Search for the cell housing the specified text and yield its (X, Y) center coordinate. 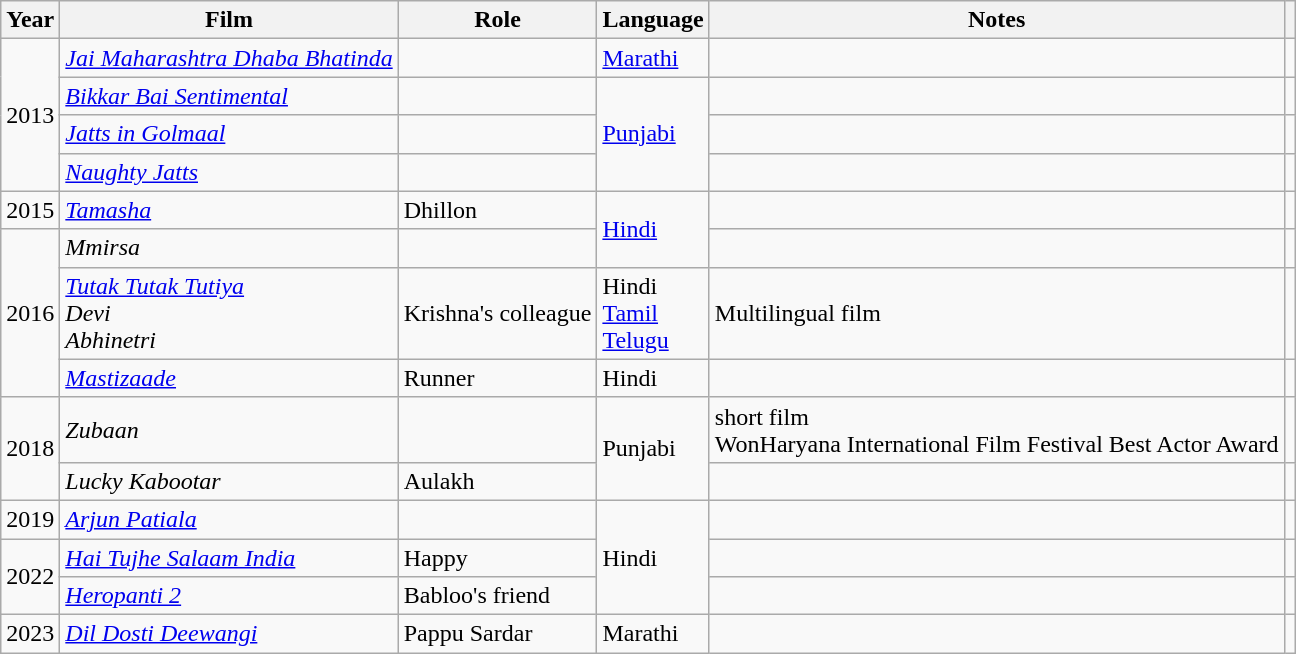
2019 (30, 519)
Aulakh (498, 481)
short filmWonHaryana International Film Festival Best Actor Award (996, 430)
2018 (30, 448)
Notes (996, 20)
Mastizaade (229, 378)
Tamasha (229, 210)
2022 (30, 576)
Language (653, 20)
Runner (498, 378)
Krishna's colleague (498, 313)
Role (498, 20)
Multilingual film (996, 313)
2023 (30, 634)
Pappu Sardar (498, 634)
Film (229, 20)
Lucky Kabootar (229, 481)
Bikkar Bai Sentimental (229, 96)
Zubaan (229, 430)
Mmirsa (229, 248)
Tutak Tutak TutiyaDeviAbhinetri (229, 313)
HindiTamilTelugu (653, 313)
2013 (30, 115)
2015 (30, 210)
Arjun Patiala (229, 519)
Heropanti 2 (229, 596)
Dil Dosti Deewangi (229, 634)
Year (30, 20)
Babloo's friend (498, 596)
Happy (498, 557)
Hai Tujhe Salaam India (229, 557)
Dhillon (498, 210)
Jatts in Golmaal (229, 134)
Naughty Jatts (229, 172)
2016 (30, 313)
Jai Maharashtra Dhaba Bhatinda (229, 58)
